Locate the cell with the specified text and output its [x, y] center coordinate. 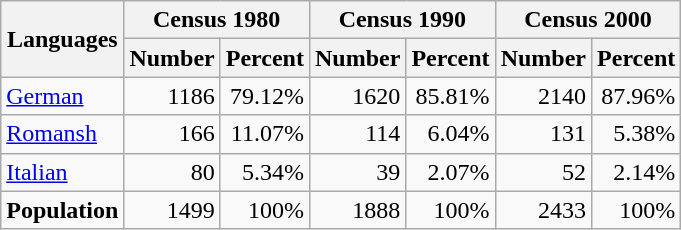
Census 1980 [217, 20]
2.14% [636, 172]
5.34% [264, 172]
5.38% [636, 134]
11.07% [264, 134]
1888 [357, 210]
Languages [62, 39]
166 [172, 134]
2140 [543, 96]
1499 [172, 210]
Romansh [62, 134]
2.07% [450, 172]
Census 2000 [588, 20]
6.04% [450, 134]
German [62, 96]
Population [62, 210]
1620 [357, 96]
39 [357, 172]
87.96% [636, 96]
Census 1990 [402, 20]
131 [543, 134]
2433 [543, 210]
80 [172, 172]
114 [357, 134]
Italian [62, 172]
79.12% [264, 96]
52 [543, 172]
1186 [172, 96]
85.81% [450, 96]
